Extract the [X, Y] coordinate from the center of the cell holding the provided text.  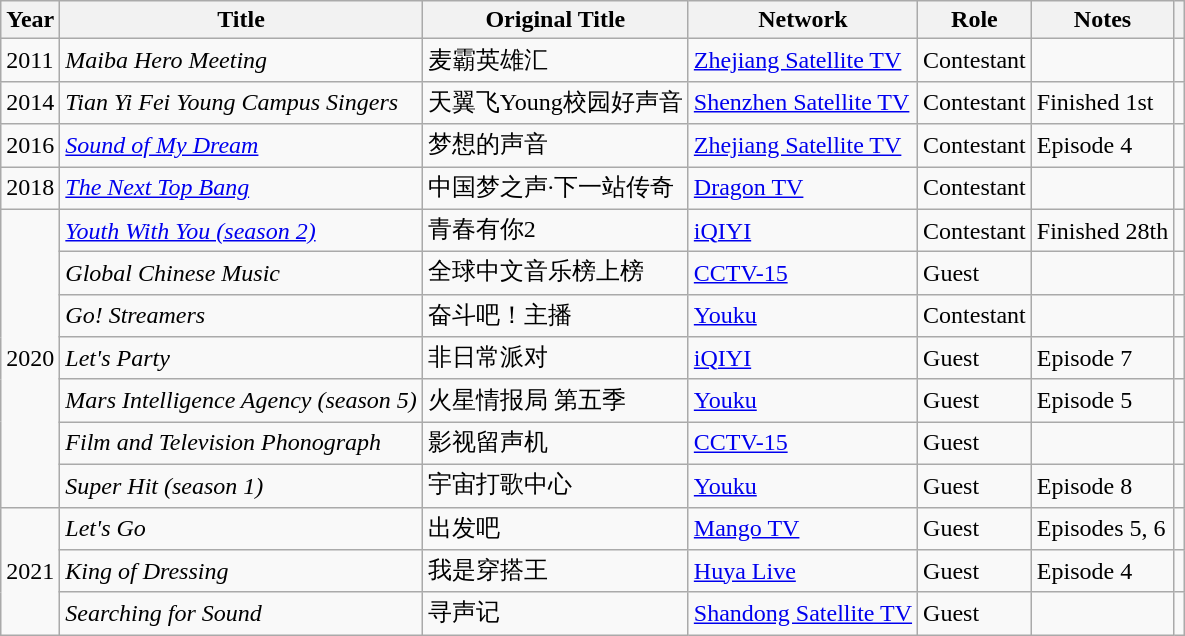
Dragon TV [802, 188]
Network [802, 20]
Let's Party [242, 358]
Episode 8 [1102, 486]
Searching for Sound [242, 614]
Sound of My Dream [242, 146]
火星情报局 第五季 [555, 400]
Episode 5 [1102, 400]
The Next Top Bang [242, 188]
Tian Yi Fei Young Campus Singers [242, 102]
Go! Streamers [242, 316]
Episodes 5, 6 [1102, 528]
2014 [30, 102]
Shenzhen Satellite TV [802, 102]
Youth With You (season 2) [242, 230]
Year [30, 20]
青春有你2 [555, 230]
King of Dressing [242, 572]
2021 [30, 571]
梦想的声音 [555, 146]
Mars Intelligence Agency (season 5) [242, 400]
Global Chinese Music [242, 274]
Finished 28th [1102, 230]
我是穿搭王 [555, 572]
非日常派对 [555, 358]
奋斗吧！主播 [555, 316]
Notes [1102, 20]
Super Hit (season 1) [242, 486]
Title [242, 20]
寻声记 [555, 614]
2018 [30, 188]
出发吧 [555, 528]
天翼飞Young校园好声音 [555, 102]
Let's Go [242, 528]
Shandong Satellite TV [802, 614]
Original Title [555, 20]
宇宙打歌中心 [555, 486]
2011 [30, 60]
影视留声机 [555, 444]
麦霸英雄汇 [555, 60]
Role [975, 20]
Episode 7 [1102, 358]
全球中文音乐榜上榜 [555, 274]
中国梦之声·下一站传奇 [555, 188]
Finished 1st [1102, 102]
Mango TV [802, 528]
2020 [30, 358]
Huya Live [802, 572]
2016 [30, 146]
Film and Television Phonograph [242, 444]
Maiba Hero Meeting [242, 60]
